Provide the [x, y] coordinate of the cell's center where the given text is located.  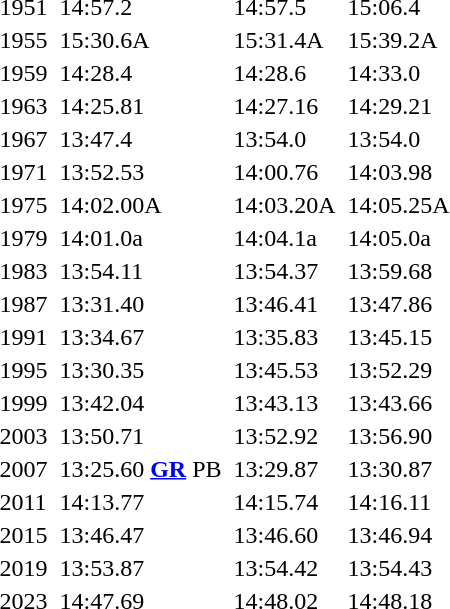
14:28.6 [284, 73]
15:31.4A [284, 40]
13:47.4 [140, 139]
14:15.74 [284, 502]
14:02.00A [140, 205]
13:29.87 [284, 469]
13:46.41 [284, 304]
13:31.40 [140, 304]
14:01.0a [140, 238]
14:28.4 [140, 73]
13:53.87 [140, 568]
14:27.16 [284, 106]
13:46.47 [140, 535]
14:25.81 [140, 106]
15:30.6A [140, 40]
13:54.37 [284, 271]
14:03.20A [284, 205]
13:42.04 [140, 403]
13:54.11 [140, 271]
13:50.71 [140, 436]
13:25.60 GR PB [140, 469]
13:43.13 [284, 403]
13:54.42 [284, 568]
13:30.35 [140, 370]
13:52.53 [140, 172]
13:35.83 [284, 337]
13:45.53 [284, 370]
14:00.76 [284, 172]
14:13.77 [140, 502]
13:46.60 [284, 535]
13:54.0 [284, 139]
13:52.92 [284, 436]
14:04.1a [284, 238]
13:34.67 [140, 337]
